Provide the (X, Y) coordinate of the cell's center where the given text is located.  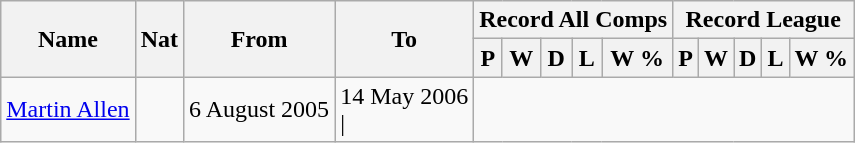
Record League (764, 20)
Nat (159, 39)
14 May 2006| (404, 110)
From (260, 39)
6 August 2005 (260, 110)
Martin Allen (68, 110)
To (404, 39)
Name (68, 39)
Record All Comps (574, 20)
